Determine the [X, Y] coordinate at the center of the cell enclosing the given text.  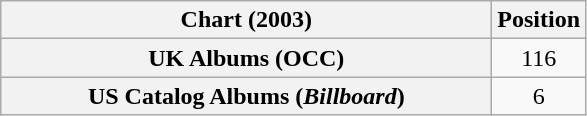
US Catalog Albums (Billboard) [246, 96]
6 [539, 96]
UK Albums (OCC) [246, 58]
Chart (2003) [246, 20]
Position [539, 20]
116 [539, 58]
